From the cell containing the given text, extract its center point as [X, Y] coordinate. 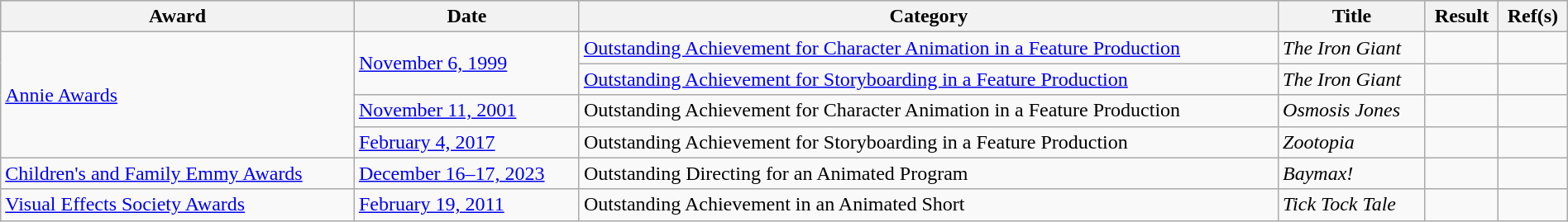
Result [1461, 17]
Title [1352, 17]
November 6, 1999 [466, 64]
February 4, 2017 [466, 142]
Award [178, 17]
February 19, 2011 [466, 205]
December 16–17, 2023 [466, 173]
Visual Effects Society Awards [178, 205]
Ref(s) [1533, 17]
Annie Awards [178, 95]
Outstanding Directing for an Animated Program [928, 173]
Date [466, 17]
Outstanding Achievement in an Animated Short [928, 205]
Tick Tock Tale [1352, 205]
Children's and Family Emmy Awards [178, 173]
Osmosis Jones [1352, 111]
Zootopia [1352, 142]
November 11, 2001 [466, 111]
Category [928, 17]
Baymax! [1352, 173]
